Return the (X, Y) coordinate for the center point of the cell that contains the specified text.  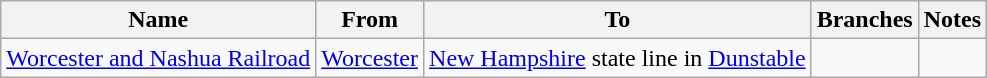
From (370, 20)
Worcester (370, 58)
Worcester and Nashua Railroad (158, 58)
Branches (864, 20)
Notes (952, 20)
New Hampshire state line in Dunstable (618, 58)
To (618, 20)
Name (158, 20)
